Return [X, Y] of the center of cell containing provided text 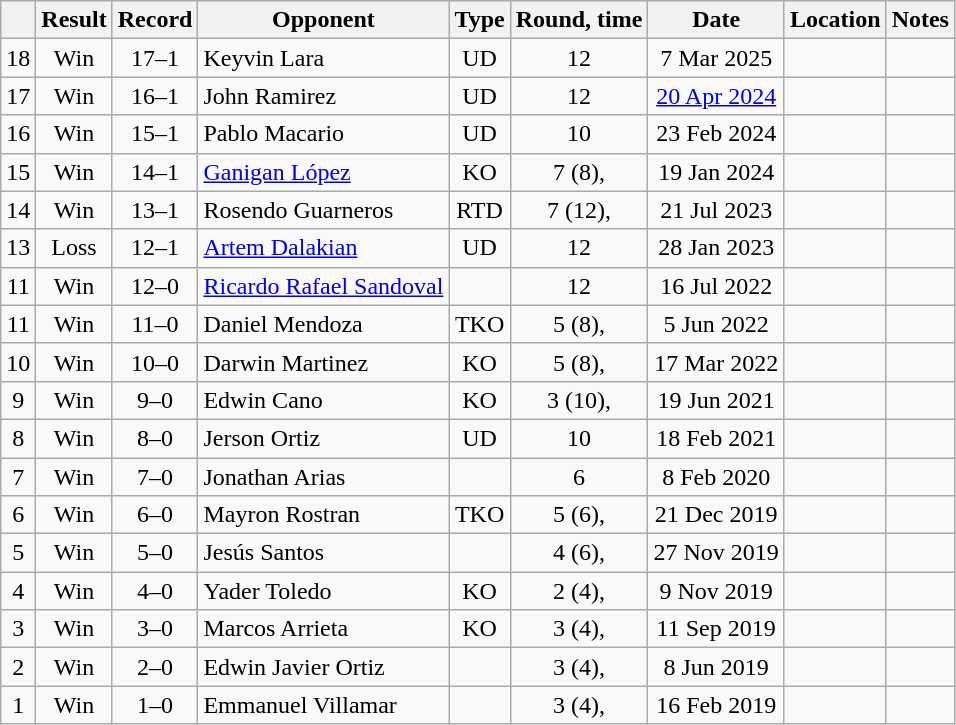
Location [835, 20]
8–0 [155, 438]
Opponent [324, 20]
2–0 [155, 667]
RTD [480, 210]
2 (4), [579, 591]
9 Nov 2019 [716, 591]
17 Mar 2022 [716, 362]
Loss [74, 248]
16 Feb 2019 [716, 705]
12–0 [155, 286]
John Ramirez [324, 96]
Round, time [579, 20]
5 Jun 2022 [716, 324]
17–1 [155, 58]
13 [18, 248]
Mayron Rostran [324, 515]
Jonathan Arias [324, 477]
3–0 [155, 629]
Daniel Mendoza [324, 324]
16–1 [155, 96]
27 Nov 2019 [716, 553]
Type [480, 20]
14 [18, 210]
Darwin Martinez [324, 362]
Jerson Ortiz [324, 438]
10–0 [155, 362]
Edwin Javier Ortiz [324, 667]
Ganigan López [324, 172]
Artem Dalakian [324, 248]
7 (8), [579, 172]
1–0 [155, 705]
5–0 [155, 553]
18 Feb 2021 [716, 438]
18 [18, 58]
8 Jun 2019 [716, 667]
8 Feb 2020 [716, 477]
Pablo Macario [324, 134]
9–0 [155, 400]
Result [74, 20]
19 Jun 2021 [716, 400]
16 Jul 2022 [716, 286]
11–0 [155, 324]
14–1 [155, 172]
5 (6), [579, 515]
12–1 [155, 248]
1 [18, 705]
17 [18, 96]
3 (10), [579, 400]
4 [18, 591]
6–0 [155, 515]
Rosendo Guarneros [324, 210]
Keyvin Lara [324, 58]
Date [716, 20]
21 Jul 2023 [716, 210]
9 [18, 400]
4–0 [155, 591]
16 [18, 134]
3 [18, 629]
7 [18, 477]
8 [18, 438]
20 Apr 2024 [716, 96]
19 Jan 2024 [716, 172]
Record [155, 20]
15–1 [155, 134]
Notes [920, 20]
Yader Toledo [324, 591]
28 Jan 2023 [716, 248]
13–1 [155, 210]
23 Feb 2024 [716, 134]
Marcos Arrieta [324, 629]
21 Dec 2019 [716, 515]
15 [18, 172]
4 (6), [579, 553]
11 Sep 2019 [716, 629]
Emmanuel Villamar [324, 705]
7 Mar 2025 [716, 58]
2 [18, 667]
Jesús Santos [324, 553]
7 (12), [579, 210]
5 [18, 553]
Ricardo Rafael Sandoval [324, 286]
Edwin Cano [324, 400]
7–0 [155, 477]
